From the cell containing the given text, extract its center point as (x, y) coordinate. 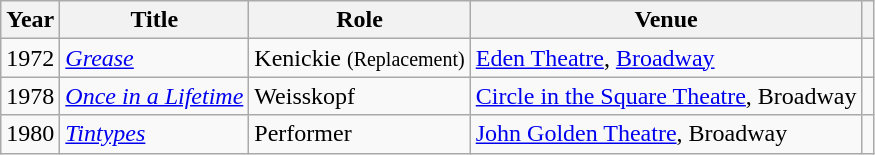
Tintypes (154, 134)
1980 (30, 134)
Weisskopf (360, 96)
Kenickie (Replacement) (360, 58)
Eden Theatre, Broadway (666, 58)
1972 (30, 58)
Performer (360, 134)
Venue (666, 20)
1978 (30, 96)
John Golden Theatre, Broadway (666, 134)
Role (360, 20)
Title (154, 20)
Once in a Lifetime (154, 96)
Year (30, 20)
Grease (154, 58)
Circle in the Square Theatre, Broadway (666, 96)
